Detect which cell encompasses the target text, then output its [x, y] center coordinate. 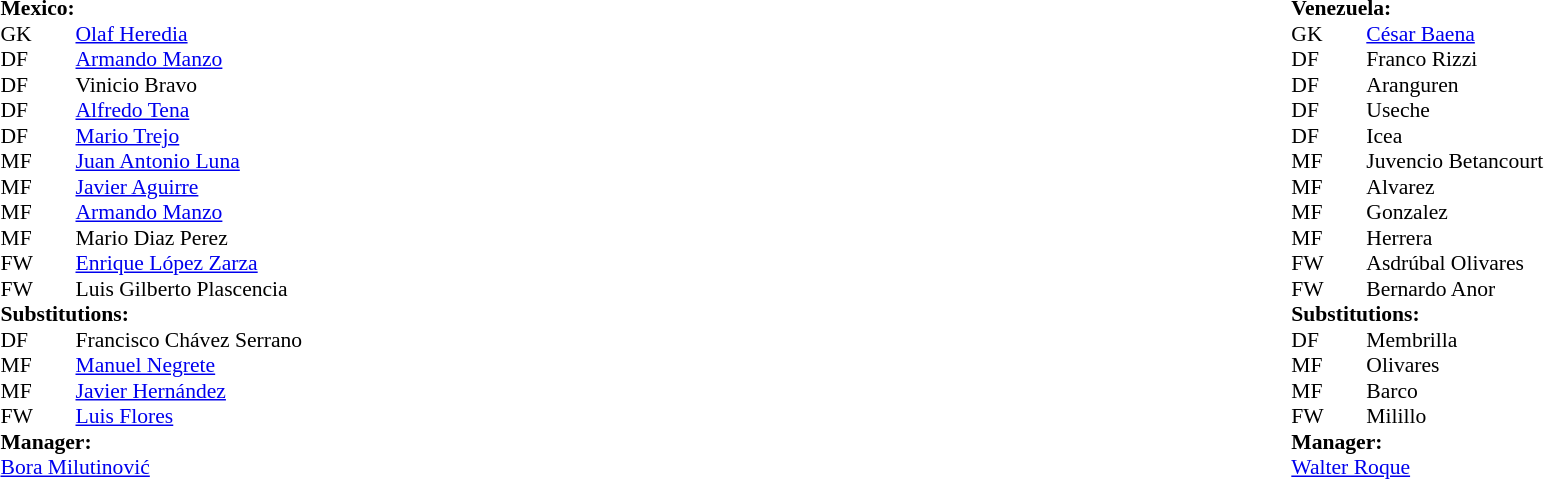
Icea [1454, 136]
Bernardo Anor [1454, 289]
Luis Gilberto Plascencia [190, 289]
Francisco Chávez Serrano [190, 340]
Alfredo Tena [190, 111]
Herrera [1454, 238]
Useche [1454, 111]
Asdrúbal Olivares [1454, 263]
Barco [1454, 391]
César Baena [1454, 34]
Juvencio Betancourt [1454, 161]
Gonzalez [1454, 213]
Javier Hernández [190, 391]
Franco Rizzi [1454, 59]
Mario Diaz Perez [190, 238]
Olaf Heredia [190, 34]
Olivares [1454, 365]
Membrilla [1454, 340]
Vinicio Bravo [190, 85]
Manuel Negrete [190, 365]
Javier Aguirre [190, 187]
Enrique López Zarza [190, 263]
Luis Flores [190, 417]
Mario Trejo [190, 136]
Aranguren [1454, 85]
Juan Antonio Luna [190, 161]
Milillo [1454, 417]
Alvarez [1454, 187]
